Locate the cell with the specified text and output its (X, Y) center coordinate. 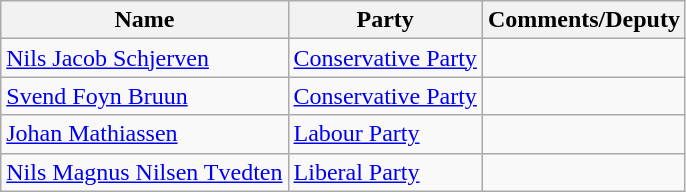
Liberal Party (385, 172)
Labour Party (385, 134)
Johan Mathiassen (144, 134)
Nils Jacob Schjerven (144, 58)
Nils Magnus Nilsen Tvedten (144, 172)
Comments/Deputy (584, 20)
Name (144, 20)
Party (385, 20)
Svend Foyn Bruun (144, 96)
